Return the (X, Y) coordinate for the center point of the cell that contains the specified text.  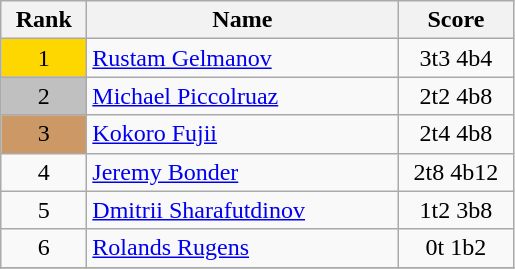
Jeremy Bonder (242, 172)
4 (44, 172)
6 (44, 248)
Dmitrii Sharafutdinov (242, 210)
Rolands Rugens (242, 248)
1 (44, 58)
0t 1b2 (456, 248)
3t3 4b4 (456, 58)
Score (456, 20)
2 (44, 96)
2t2 4b8 (456, 96)
3 (44, 134)
5 (44, 210)
Rustam Gelmanov (242, 58)
Name (242, 20)
2t4 4b8 (456, 134)
1t2 3b8 (456, 210)
Michael Piccolruaz (242, 96)
Rank (44, 20)
2t8 4b12 (456, 172)
Kokoro Fujii (242, 134)
